Capture the cell that displays the provided text and extract its (X, Y) central coordinate. 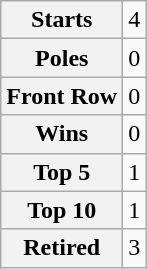
4 (134, 20)
Wins (62, 134)
Retired (62, 248)
Front Row (62, 96)
Top 5 (62, 172)
Starts (62, 20)
3 (134, 248)
Top 10 (62, 210)
Poles (62, 58)
